Pinpoint the cell where the given text exists, returning its [x, y] midpoint coordinate. 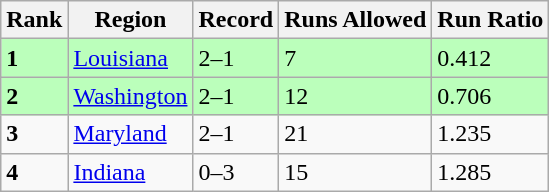
0.706 [490, 96]
3 [34, 134]
4 [34, 172]
Maryland [130, 134]
Record [236, 20]
21 [356, 134]
0–3 [236, 172]
1.235 [490, 134]
0.412 [490, 58]
12 [356, 96]
Louisiana [130, 58]
Runs Allowed [356, 20]
1 [34, 58]
Run Ratio [490, 20]
Indiana [130, 172]
15 [356, 172]
7 [356, 58]
2 [34, 96]
Washington [130, 96]
Region [130, 20]
1.285 [490, 172]
Rank [34, 20]
